Return (X, Y) of the center of cell containing provided text 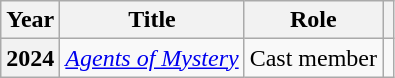
Agents of Mystery (152, 58)
Role (313, 20)
Title (152, 20)
2024 (30, 58)
Cast member (313, 58)
Year (30, 20)
